Identify which cell holds the provided text, then report its [X, Y] central coordinate. 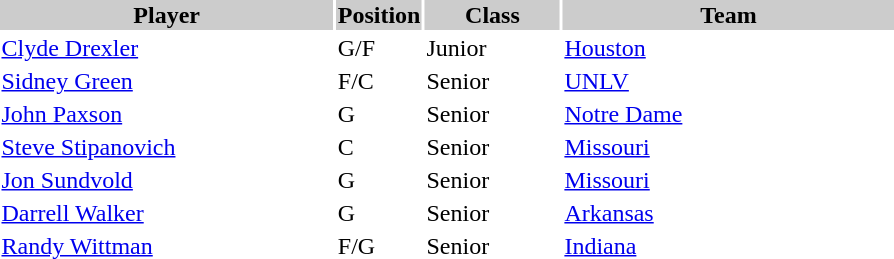
Darrell Walker [166, 213]
C [379, 147]
F/C [379, 81]
Clyde Drexler [166, 48]
John Paxson [166, 114]
G/F [379, 48]
Sidney Green [166, 81]
Junior [492, 48]
Class [492, 15]
Steve Stipanovich [166, 147]
Jon Sundvold [166, 180]
Position [379, 15]
Houston [728, 48]
Arkansas [728, 213]
UNLV [728, 81]
Notre Dame [728, 114]
Team [728, 15]
Player [166, 15]
